Detect which cell encompasses the target text, then output its (X, Y) center coordinate. 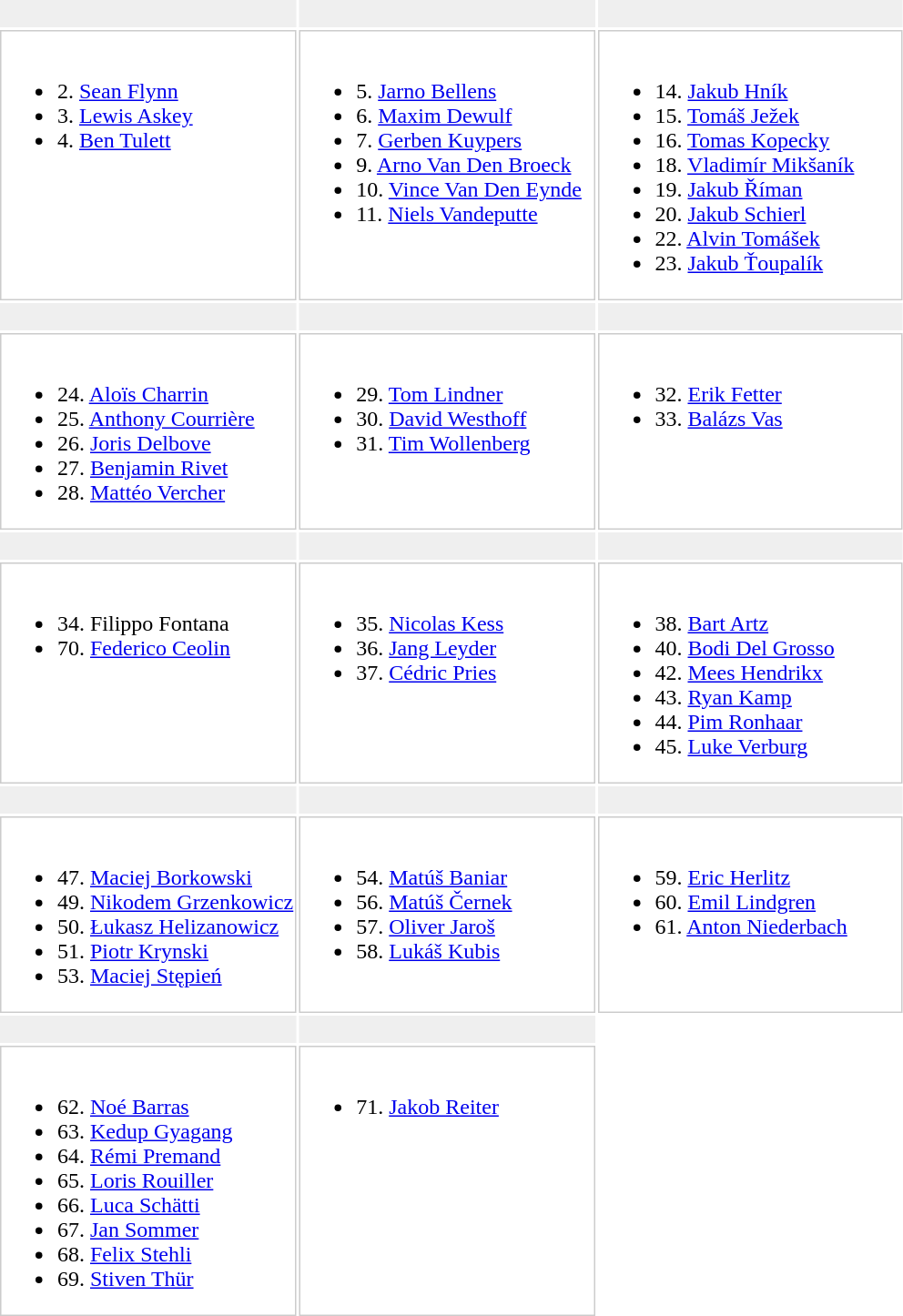
62. Noé Barras63. Kedup Gyagang64. Rémi Premand65. Loris Rouiller66. Luca Schätti67. Jan Sommer68. Felix Stehli69. Stiven Thür (147, 1181)
24. Aloïs Charrin25. Anthony Courrière26. Joris Delbove27. Benjamin Rivet28. Mattéo Vercher (147, 431)
71. Jakob Reiter (446, 1181)
38. Bart Artz40. Bodi Del Grosso42. Mees Hendrikx43. Ryan Kamp44. Pim Ronhaar45. Luke Verburg (750, 673)
2. Sean Flynn3. Lewis Askey4. Ben Tulett (147, 166)
5. Jarno Bellens6. Maxim Dewulf7. Gerben Kuypers9. Arno Van Den Broeck10. Vince Van Den Eynde11. Niels Vandeputte (446, 166)
29. Tom Lindner30. David Westhoff31. Tim Wollenberg (446, 431)
47. Maciej Borkowski49. Nikodem Grzenkowicz50. Łukasz Helizanowicz51. Piotr Krynski53. Maciej Stępień (147, 915)
32. Erik Fetter33. Balázs Vas (750, 431)
35. Nicolas Kess36. Jang Leyder37. Cédric Pries (446, 673)
14. Jakub Hník15. Tomáš Ježek16. Tomas Kopecky18. Vladimír Mikšaník19. Jakub Říman20. Jakub Schierl22. Alvin Tomášek23. Jakub Ťoupalík (750, 166)
54. Matúš Baniar56. Matúš Černek57. Oliver Jaroš58. Lukáš Kubis (446, 915)
59. Eric Herlitz60. Emil Lindgren61. Anton Niederbach (750, 915)
34. Filippo Fontana70. Federico Ceolin (147, 673)
